Scan for the cell matching the given text and deliver its (x, y) coordinate at center. 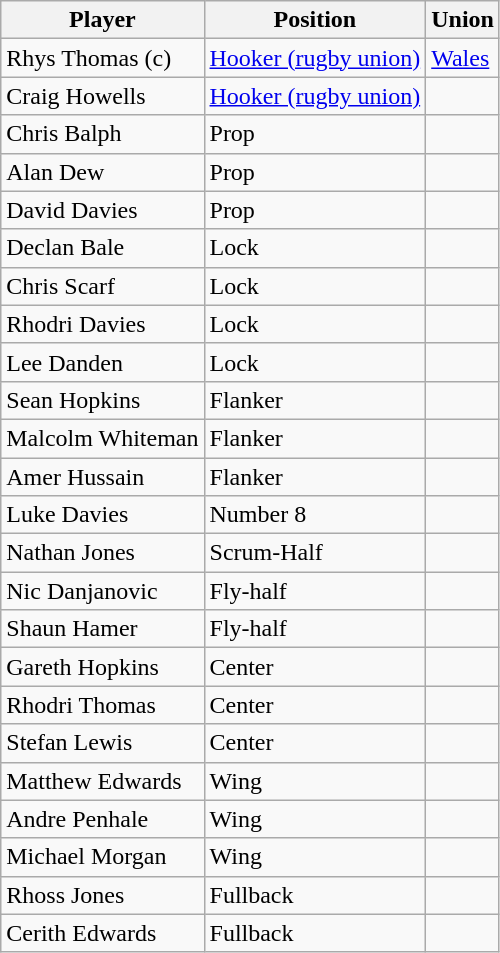
Luke Davies (102, 515)
Gareth Hopkins (102, 667)
Nic Danjanovic (102, 591)
Matthew Edwards (102, 781)
Nathan Jones (102, 553)
Craig Howells (102, 96)
Andre Penhale (102, 819)
David Davies (102, 210)
Alan Dew (102, 172)
Rhoss Jones (102, 895)
Stefan Lewis (102, 743)
Rhodri Thomas (102, 705)
Union (463, 20)
Malcolm Whiteman (102, 438)
Chris Scarf (102, 286)
Chris Balph (102, 134)
Number 8 (315, 515)
Position (315, 20)
Amer Hussain (102, 477)
Lee Danden (102, 362)
Sean Hopkins (102, 400)
Rhodri Davies (102, 324)
Player (102, 20)
Cerith Edwards (102, 933)
Declan Bale (102, 248)
Michael Morgan (102, 857)
Scrum-Half (315, 553)
Shaun Hamer (102, 629)
Rhys Thomas (c) (102, 58)
Wales (463, 58)
